Return the [X, Y] coordinate for the center point of the cell that contains the specified text.  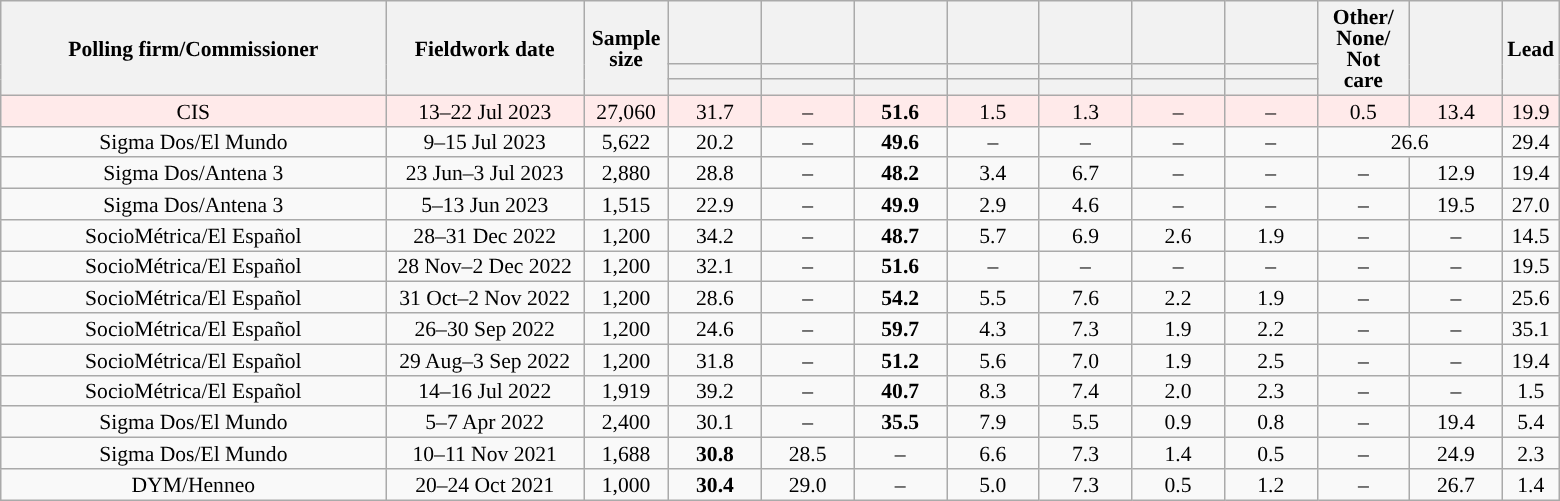
5–13 Jun 2023 [485, 204]
1.3 [1086, 110]
8.3 [992, 390]
29.4 [1530, 142]
5.4 [1530, 422]
30.4 [716, 484]
48.2 [900, 174]
30.1 [716, 422]
20.2 [716, 142]
19.9 [1530, 110]
0.8 [1270, 422]
35.5 [900, 422]
5–7 Apr 2022 [485, 422]
28.6 [716, 298]
6.9 [1086, 236]
28.5 [808, 454]
2.0 [1178, 390]
26–30 Sep 2022 [485, 328]
6.6 [992, 454]
Sample size [626, 48]
59.7 [900, 328]
32.1 [716, 266]
13.4 [1456, 110]
CIS [194, 110]
2.6 [1178, 236]
26.6 [1410, 142]
7.4 [1086, 390]
29 Aug–3 Sep 2022 [485, 360]
4.3 [992, 328]
24.6 [716, 328]
1,515 [626, 204]
39.2 [716, 390]
25.6 [1530, 298]
6.7 [1086, 174]
1,688 [626, 454]
30.8 [716, 454]
5.0 [992, 484]
28–31 Dec 2022 [485, 236]
13–22 Jul 2023 [485, 110]
24.9 [1456, 454]
14–16 Jul 2022 [485, 390]
26.7 [1456, 484]
9–15 Jul 2023 [485, 142]
10–11 Nov 2021 [485, 454]
1.2 [1270, 484]
2.5 [1270, 360]
5,622 [626, 142]
1,000 [626, 484]
28 Nov–2 Dec 2022 [485, 266]
4.6 [1086, 204]
28.8 [716, 174]
3.4 [992, 174]
2.9 [992, 204]
Other/None/Notcare [1364, 48]
5.7 [992, 236]
22.9 [716, 204]
40.7 [900, 390]
49.6 [900, 142]
31 Oct–2 Nov 2022 [485, 298]
35.1 [1530, 328]
Fieldwork date [485, 48]
27.0 [1530, 204]
7.9 [992, 422]
31.8 [716, 360]
5.6 [992, 360]
Lead [1530, 48]
Polling firm/Commissioner [194, 48]
34.2 [716, 236]
1,919 [626, 390]
7.6 [1086, 298]
2,400 [626, 422]
23 Jun–3 Jul 2023 [485, 174]
27,060 [626, 110]
51.2 [900, 360]
31.7 [716, 110]
7.0 [1086, 360]
2,880 [626, 174]
20–24 Oct 2021 [485, 484]
0.9 [1178, 422]
29.0 [808, 484]
54.2 [900, 298]
14.5 [1530, 236]
12.9 [1456, 174]
48.7 [900, 236]
49.9 [900, 204]
DYM/Henneo [194, 484]
